Return the (X, Y) coordinate for the center point of the cell that contains the specified text.  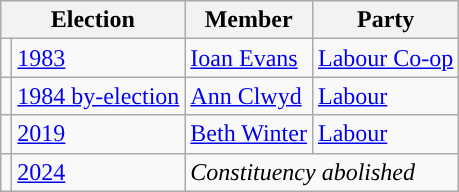
1984 by-election (98, 96)
2019 (98, 134)
Member (249, 20)
Beth Winter (249, 134)
Labour Co-op (385, 58)
2024 (98, 172)
Constituency abolished (322, 172)
Election (93, 20)
1983 (98, 58)
Party (385, 20)
Ioan Evans (249, 58)
Ann Clwyd (249, 96)
